Locate the cell with the specified text and output its (X, Y) center coordinate. 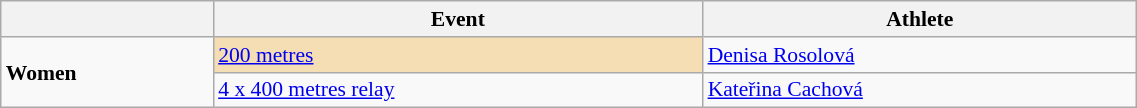
4 x 400 metres relay (458, 90)
200 metres (458, 55)
Kateřina Cachová (920, 90)
Event (458, 19)
Athlete (920, 19)
Denisa Rosolová (920, 55)
Women (107, 72)
